Determine the (x, y) coordinate at the center of the cell enclosing the given text.  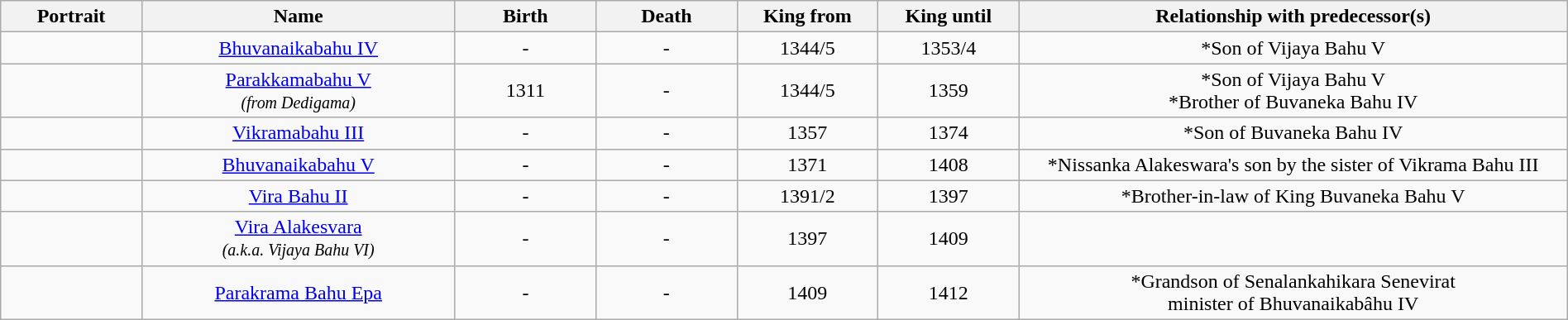
1412 (949, 293)
King until (949, 17)
Relationship with predecessor(s) (1293, 17)
Portrait (71, 17)
*Nissanka Alakeswara's son by the sister of Vikrama Bahu III (1293, 165)
1357 (807, 133)
*Son of Vijaya Bahu V (1293, 48)
*Grandson of Senalankahikara Seneviratminister of Bhuvanaikabâhu IV (1293, 293)
1371 (807, 165)
1359 (949, 91)
1374 (949, 133)
Bhuvanaikabahu IV (298, 48)
1391/2 (807, 196)
King from (807, 17)
Parakrama Bahu Epa (298, 293)
Vira Bahu II (298, 196)
1408 (949, 165)
Bhuvanaikabahu V (298, 165)
Birth (525, 17)
Death (667, 17)
*Son of Buvaneka Bahu IV (1293, 133)
1353/4 (949, 48)
Vira Alakesvara(a.k.a. Vijaya Bahu VI) (298, 238)
1311 (525, 91)
*Son of Vijaya Bahu V*Brother of Buvaneka Bahu IV (1293, 91)
Name (298, 17)
Vikramabahu III (298, 133)
*Brother-in-law of King Buvaneka Bahu V (1293, 196)
Parakkamabahu V(from Dedigama) (298, 91)
